Identify which cell holds the provided text, then report its [X, Y] central coordinate. 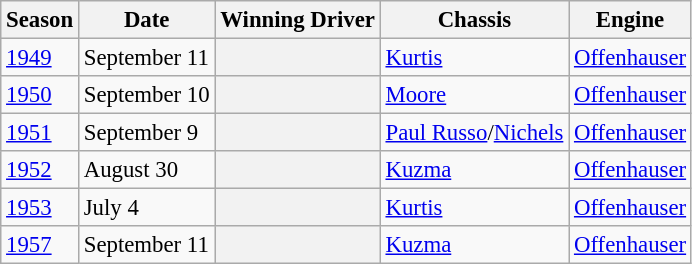
Date [146, 20]
Season [40, 20]
1949 [40, 58]
1950 [40, 95]
July 4 [146, 208]
1952 [40, 170]
Moore [474, 95]
September 10 [146, 95]
1951 [40, 133]
Paul Russo/Nichels [474, 133]
Winning Driver [298, 20]
Engine [630, 20]
1953 [40, 208]
Chassis [474, 20]
September 9 [146, 133]
August 30 [146, 170]
1957 [40, 245]
